Scan for the cell matching the given text and deliver its (X, Y) coordinate at center. 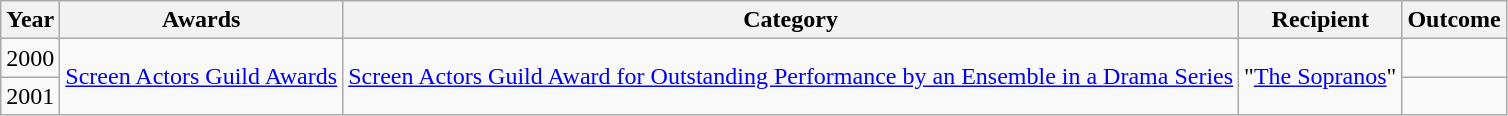
Outcome (1454, 20)
Awards (202, 20)
2000 (30, 58)
Screen Actors Guild Awards (202, 77)
2001 (30, 96)
Category (791, 20)
"The Sopranos" (1320, 77)
Year (30, 20)
Recipient (1320, 20)
Screen Actors Guild Award for Outstanding Performance by an Ensemble in a Drama Series (791, 77)
